Find where the given text appears and provide that cell's center as (X, Y) coordinate. 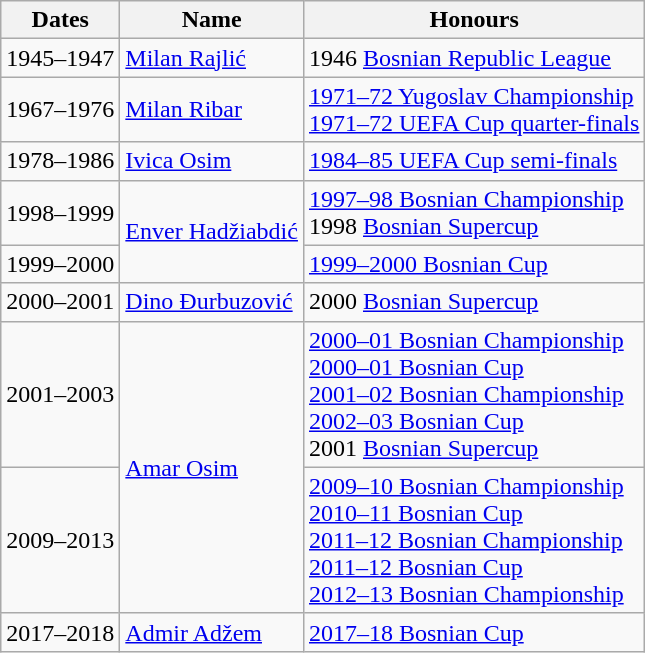
1945–1947 (60, 58)
Dates (60, 20)
Honours (474, 20)
1978–1986 (60, 161)
2009–10 Bosnian Championship 2010–11 Bosnian Cup 2011–12 Bosnian Championship 2011–12 Bosnian Cup 2012–13 Bosnian Championship (474, 540)
2000 Bosnian Supercup (474, 302)
Amar Osim (212, 467)
Milan Ribar (212, 110)
2000–01 Bosnian Championship 2000–01 Bosnian Cup 2001–02 Bosnian Championship 2002–03 Bosnian Cup 2001 Bosnian Supercup (474, 394)
2017–18 Bosnian Cup (474, 632)
1967–1976 (60, 110)
1999–2000 Bosnian Cup (474, 264)
Name (212, 20)
2017–2018 (60, 632)
2000–2001 (60, 302)
Enver Hadžiabdić (212, 232)
1998–1999 (60, 212)
Milan Rajlić (212, 58)
2001–2003 (60, 394)
2009–2013 (60, 540)
1971–72 Yugoslav Championship 1971–72 UEFA Cup quarter-finals (474, 110)
1946 Bosnian Republic League (474, 58)
Admir Adžem (212, 632)
1997–98 Bosnian Championship 1998 Bosnian Supercup (474, 212)
Ivica Osim (212, 161)
Dino Đurbuzović (212, 302)
1984–85 UEFA Cup semi-finals (474, 161)
1999–2000 (60, 264)
